Search for the cell housing the specified text and yield its (x, y) center coordinate. 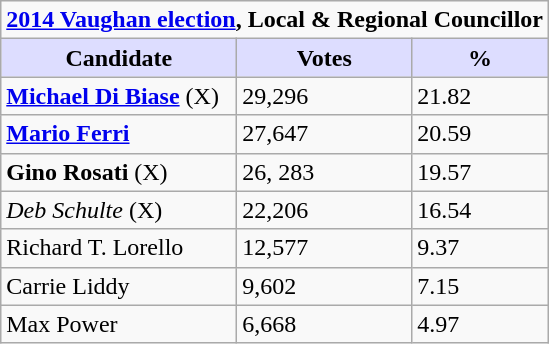
Mario Ferri (119, 134)
20.59 (480, 134)
19.57 (480, 172)
Richard T. Lorello (119, 248)
Carrie Liddy (119, 286)
4.97 (480, 324)
Votes (324, 58)
Candidate (119, 58)
27,647 (324, 134)
2014 Vaughan election, Local & Regional Councillor (275, 20)
9.37 (480, 248)
21.82 (480, 96)
6,668 (324, 324)
26, 283 (324, 172)
22,206 (324, 210)
Gino Rosati (X) (119, 172)
Deb Schulte (X) (119, 210)
16.54 (480, 210)
Michael Di Biase (X) (119, 96)
Max Power (119, 324)
7.15 (480, 286)
9,602 (324, 286)
% (480, 58)
12,577 (324, 248)
29,296 (324, 96)
